Return [X, Y] of the center of cell containing provided text 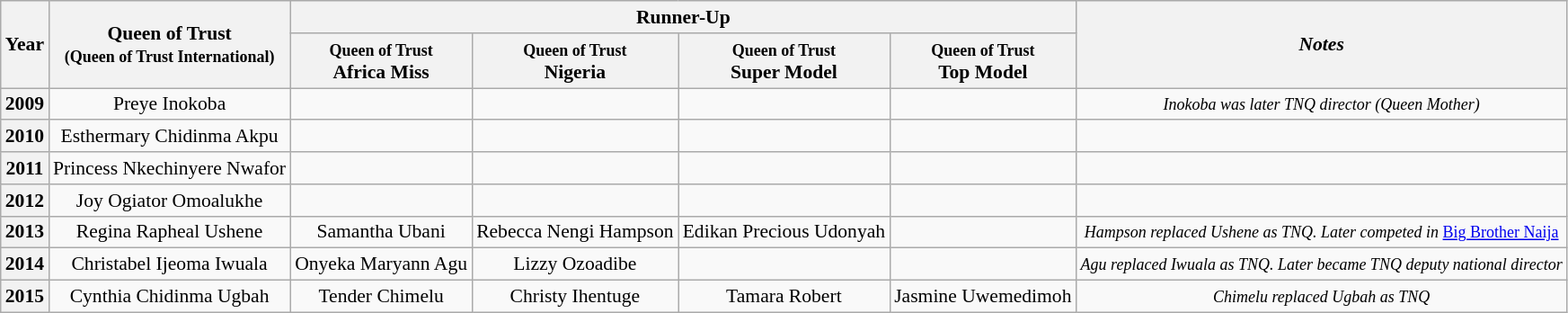
Edikan Precious Udonyah [784, 232]
Preye Inokoba [169, 104]
Agu replaced Iwuala as TNQ. Later became TNQ deputy national director [1322, 264]
Regina Rapheal Ushene [169, 232]
Queen of TrustAfrica Miss [381, 61]
Lizzy Ozoadibe [575, 264]
Chimelu replaced Ugbah as TNQ [1322, 297]
Rebecca Nengi Hampson [575, 232]
2011 [25, 168]
Inokoba was later TNQ director (Queen Mother) [1322, 104]
2013 [25, 232]
Tamara Robert [784, 297]
Christabel Ijeoma Iwuala [169, 264]
Tender Chimelu [381, 297]
2014 [25, 264]
2012 [25, 201]
Cynthia Chidinma Ugbah [169, 297]
Queen of TrustSuper Model [784, 61]
Onyeka Maryann Agu [381, 264]
Year [25, 45]
Queen of TrustNigeria [575, 61]
Joy Ogiator Omoalukhe [169, 201]
Samantha Ubani [381, 232]
2010 [25, 137]
Hampson replaced Ushene as TNQ. Later competed in Big Brother Naija [1322, 232]
Christy Ihentuge [575, 297]
Notes [1322, 45]
Princess Nkechinyere Nwafor [169, 168]
Queen of Trust(Queen of Trust International) [169, 45]
Queen of TrustTop Model [983, 61]
Runner-Up [683, 17]
Esthermary Chidinma Akpu [169, 137]
Jasmine Uwemedimoh [983, 297]
2015 [25, 297]
2009 [25, 104]
